Search for the cell housing the specified text and yield its (x, y) center coordinate. 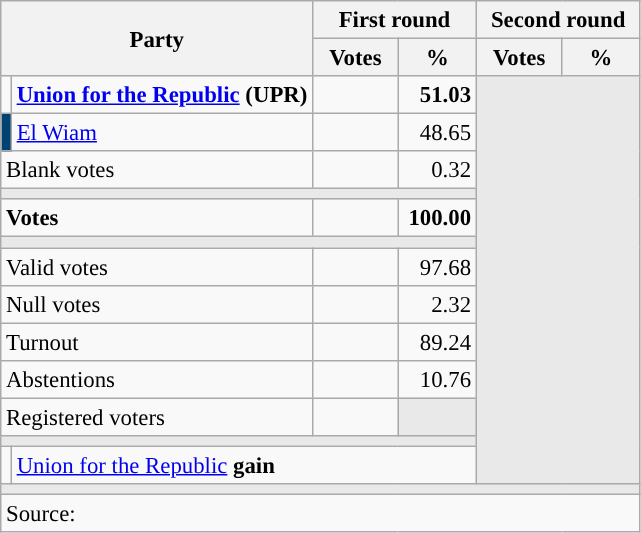
48.65 (437, 133)
Null votes (157, 304)
0.32 (437, 170)
First round (395, 20)
Turnout (157, 342)
Valid votes (157, 267)
Union for the Republic gain (326, 465)
89.24 (437, 342)
Union for the Republic (UPR) (162, 95)
51.03 (437, 95)
10.76 (437, 379)
97.68 (437, 267)
2.32 (437, 304)
Registered voters (157, 417)
Abstentions (157, 379)
El Wiam (162, 133)
Source: (320, 513)
Blank votes (157, 170)
Party (157, 38)
Second round (558, 20)
100.00 (437, 219)
